Search for the cell housing the specified text and yield its (X, Y) center coordinate. 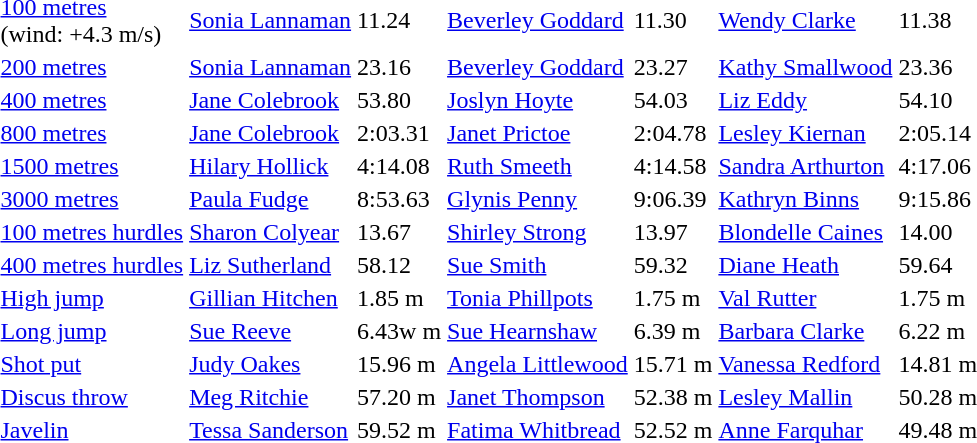
Gillian Hitchen (270, 298)
Janet Prictoe (538, 133)
Lesley Mallin (806, 397)
9:06.39 (673, 199)
Barbara Clarke (806, 331)
15.96 m (400, 364)
6.43w m (400, 331)
Tonia Phillpots (538, 298)
Meg Ritchie (270, 397)
58.12 (400, 265)
59.32 (673, 265)
15.71 m (673, 364)
Beverley Goddard (538, 67)
2:04.78 (673, 133)
Sue Reeve (270, 331)
Sue Smith (538, 265)
52.38 m (673, 397)
2:03.31 (400, 133)
Paula Fudge (270, 199)
23.27 (673, 67)
Kathryn Binns (806, 199)
Glynis Penny (538, 199)
4:14.08 (400, 166)
Hilary Hollick (270, 166)
1.75 m (673, 298)
Shirley Strong (538, 232)
Kathy Smallwood (806, 67)
Sue Hearnshaw (538, 331)
Diane Heath (806, 265)
Liz Sutherland (270, 265)
23.16 (400, 67)
8:53.63 (400, 199)
13.97 (673, 232)
1.85 m (400, 298)
Joslyn Hoyte (538, 100)
53.80 (400, 100)
Sharon Colyear (270, 232)
4:14.58 (673, 166)
Janet Thompson (538, 397)
Blondelle Caines (806, 232)
Liz Eddy (806, 100)
6.39 m (673, 331)
57.20 m (400, 397)
13.67 (400, 232)
Sandra Arthurton (806, 166)
Ruth Smeeth (538, 166)
Val Rutter (806, 298)
54.03 (673, 100)
Judy Oakes (270, 364)
Lesley Kiernan (806, 133)
Angela Littlewood (538, 364)
Sonia Lannaman (270, 67)
Vanessa Redford (806, 364)
